For the text-containing cell, return its midpoint in (x, y) coordinate format. 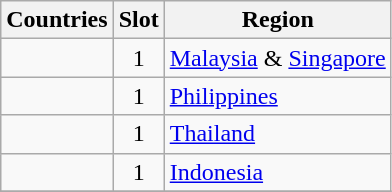
Region (278, 20)
Countries (57, 20)
Slot (138, 20)
Indonesia (278, 172)
Malaysia & Singapore (278, 58)
Philippines (278, 96)
Thailand (278, 134)
